Output the (x, y) coordinate of the center of the cell containing the given text.  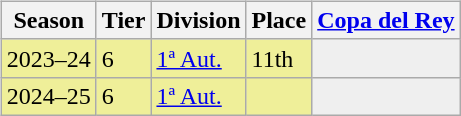
11th (279, 58)
Tier (124, 20)
2023–24 (48, 58)
Place (279, 20)
2024–25 (48, 96)
Season (48, 20)
Copa del Rey (386, 20)
Division (198, 20)
